Detect which cell encompasses the target text, then output its [X, Y] center coordinate. 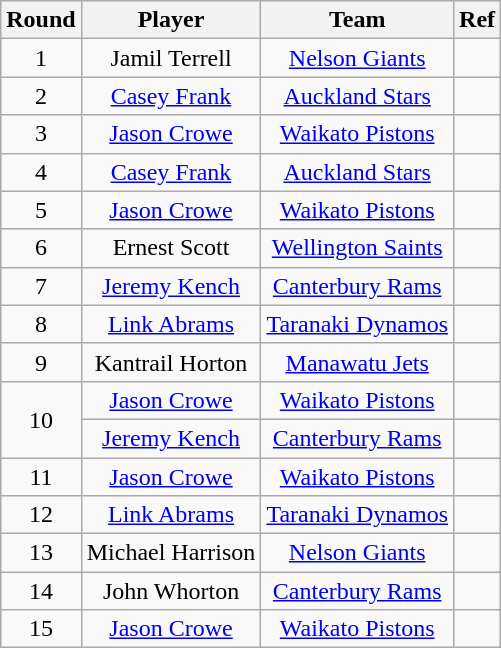
1 [41, 58]
Wellington Saints [358, 248]
Michael Harrison [171, 553]
Player [171, 20]
Manawatu Jets [358, 362]
14 [41, 591]
Ref [478, 20]
2 [41, 96]
3 [41, 134]
13 [41, 553]
Ernest Scott [171, 248]
11 [41, 477]
5 [41, 210]
15 [41, 629]
4 [41, 172]
12 [41, 515]
6 [41, 248]
10 [41, 419]
Team [358, 20]
7 [41, 286]
Round [41, 20]
Jamil Terrell [171, 58]
8 [41, 324]
John Whorton [171, 591]
Kantrail Horton [171, 362]
9 [41, 362]
